Search for the cell housing the specified text and yield its (x, y) center coordinate. 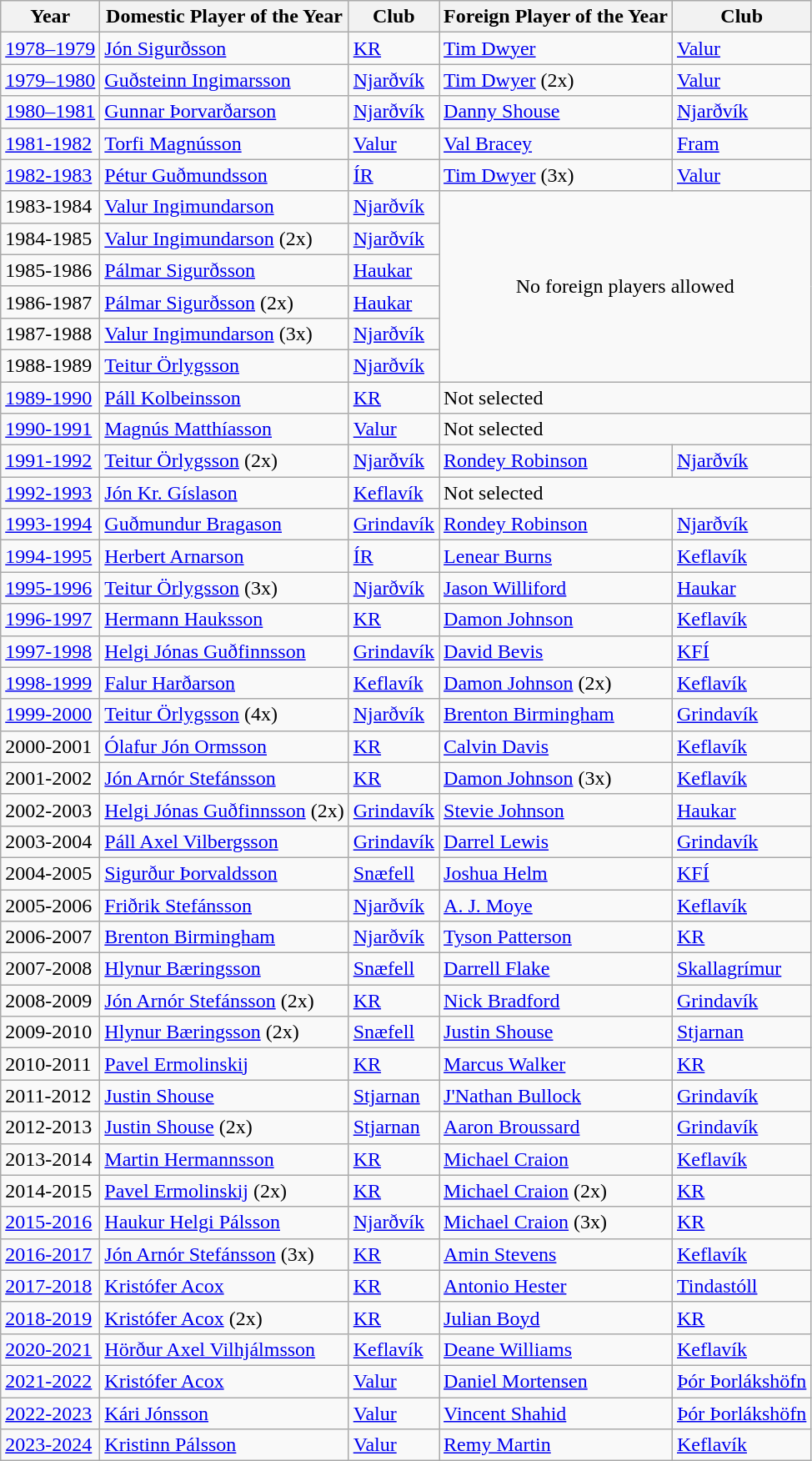
Tim Dwyer (2x) (556, 80)
Amin Stevens (556, 1254)
2013-2014 (50, 1159)
Jón Sigurðsson (224, 48)
1991-1992 (50, 461)
2022-2023 (50, 1413)
Aaron Broussard (556, 1127)
2010-2011 (50, 1064)
Pavel Ermolinskij (224, 1064)
Teitur Örlygsson (2x) (224, 461)
Valur Ingimundarson (2x) (224, 238)
Hörður Axel Vilhjálmsson (224, 1349)
Damon Johnson (2x) (556, 683)
Justin Shouse (2x) (224, 1127)
Hlynur Bæringsson (224, 969)
David Bevis (556, 651)
2011-2012 (50, 1096)
1983-1984 (50, 207)
1987-1988 (50, 334)
2012-2013 (50, 1127)
Gunnar Þorvarðarson (224, 112)
2000-2001 (50, 746)
Guðmundur Bragason (224, 525)
Tyson Patterson (556, 937)
Fram (741, 143)
1982-1983 (50, 175)
Pavel Ermolinskij (2x) (224, 1191)
2021-2022 (50, 1381)
1989-1990 (50, 398)
Pétur Guðmundsson (224, 175)
Damon Johnson (556, 620)
J'Nathan Bullock (556, 1096)
Tim Dwyer (556, 48)
Vincent Shahid (556, 1413)
2001-2002 (50, 778)
1999-2000 (50, 715)
Danny Shouse (556, 112)
A. J. Moye (556, 905)
Darrell Flake (556, 969)
Teitur Örlygsson (224, 365)
Nick Bradford (556, 1001)
Friðrik Stefánsson (224, 905)
Hermann Hauksson (224, 620)
Damon Johnson (3x) (556, 778)
2017-2018 (50, 1286)
Teitur Örlygsson (3x) (224, 588)
1995-1996 (50, 588)
Páll Axel Vilbergsson (224, 841)
2014-2015 (50, 1191)
Calvin Davis (556, 746)
1997-1998 (50, 651)
Michael Craion (556, 1159)
Joshua Helm (556, 873)
Pálmar Sigurðsson (224, 270)
1986-1987 (50, 302)
Year (50, 17)
1978–1979 (50, 48)
2007-2008 (50, 969)
Stevie Johnson (556, 810)
2005-2006 (50, 905)
Kári Jónsson (224, 1413)
Sigurður Þorvaldsson (224, 873)
Jason Williford (556, 588)
Helgi Jónas Guðfinnsson (2x) (224, 810)
1979–1980 (50, 80)
Jón Arnór Stefánsson (224, 778)
No foreign players allowed (625, 286)
Michael Craion (3x) (556, 1223)
Michael Craion (2x) (556, 1191)
Marcus Walker (556, 1064)
Martin Hermannsson (224, 1159)
Domestic Player of the Year (224, 17)
2023-2024 (50, 1445)
Darrel Lewis (556, 841)
Magnús Matthíasson (224, 429)
Antonio Hester (556, 1286)
Teitur Örlygsson (4x) (224, 715)
1993-1994 (50, 525)
Torfi Magnússon (224, 143)
1998-1999 (50, 683)
Tim Dwyer (3x) (556, 175)
Jón Kr. Gíslason (224, 493)
1980–1981 (50, 112)
Tindastóll (741, 1286)
1988-1989 (50, 365)
Páll Kolbeinsson (224, 398)
2016-2017 (50, 1254)
1996-1997 (50, 620)
2004-2005 (50, 873)
2015-2016 (50, 1223)
Falur Harðarson (224, 683)
1992-1993 (50, 493)
2020-2021 (50, 1349)
Deane Williams (556, 1349)
Guðsteinn Ingimarsson (224, 80)
1994-1995 (50, 556)
Herbert Arnarson (224, 556)
2003-2004 (50, 841)
Jón Arnór Stefánsson (2x) (224, 1001)
Julian Boyd (556, 1318)
Pálmar Sigurðsson (2x) (224, 302)
1985-1986 (50, 270)
Hlynur Bæringsson (2x) (224, 1032)
Val Bracey (556, 143)
2009-2010 (50, 1032)
Ólafur Jón Ormsson (224, 746)
2006-2007 (50, 937)
Helgi Jónas Guðfinnsson (224, 651)
Lenear Burns (556, 556)
Kristinn Pálsson (224, 1445)
2008-2009 (50, 1001)
Valur Ingimundarson (224, 207)
Kristófer Acox (2x) (224, 1318)
Remy Martin (556, 1445)
Foreign Player of the Year (556, 17)
Skallagrímur (741, 969)
2018-2019 (50, 1318)
Jón Arnór Stefánsson (3x) (224, 1254)
Valur Ingimundarson (3x) (224, 334)
1984-1985 (50, 238)
1990-1991 (50, 429)
Daniel Mortensen (556, 1381)
2002-2003 (50, 810)
Haukur Helgi Pálsson (224, 1223)
1981-1982 (50, 143)
